Find where the given text appears and provide that cell's center as (X, Y) coordinate. 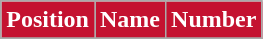
Position (48, 20)
Number (214, 20)
Name (130, 20)
